From the cell containing the given text, extract its center point as [X, Y] coordinate. 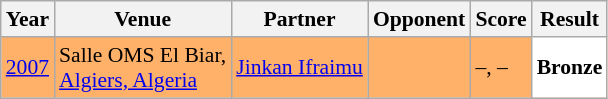
Salle OMS El Biar,Algiers, Algeria [142, 68]
Opponent [420, 19]
Jinkan Ifraimu [300, 68]
Score [500, 19]
Bronze [570, 68]
2007 [28, 68]
Year [28, 19]
Partner [300, 19]
Venue [142, 19]
Result [570, 19]
–, – [500, 68]
